Identify which cell holds the provided text, then report its (x, y) central coordinate. 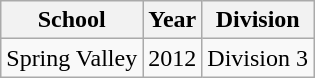
2012 (172, 58)
Year (172, 20)
Division (258, 20)
Spring Valley (72, 58)
Division 3 (258, 58)
School (72, 20)
